Find where the given text appears and provide that cell's center as [X, Y] coordinate. 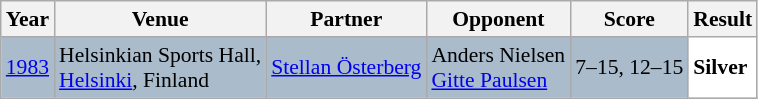
Score [629, 19]
Result [722, 19]
Opponent [498, 19]
7–15, 12–15 [629, 68]
Stellan Österberg [346, 68]
Helsinkian Sports Hall,Helsinki, Finland [160, 68]
1983 [28, 68]
Venue [160, 19]
Year [28, 19]
Silver [722, 68]
Partner [346, 19]
Anders Nielsen Gitte Paulsen [498, 68]
